Determine the (X, Y) coordinate at the center of the cell enclosing the given text.  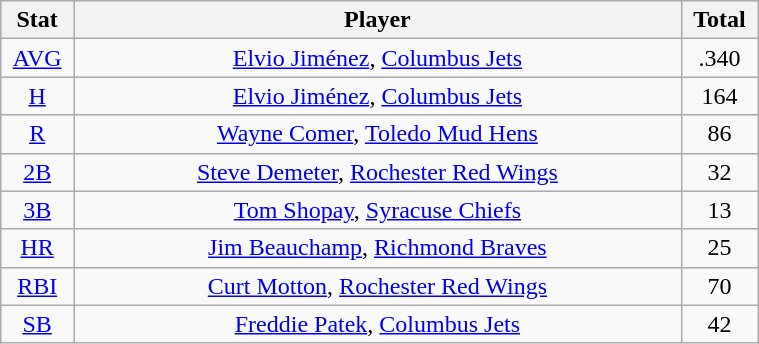
Total (719, 20)
70 (719, 286)
164 (719, 96)
Jim Beauchamp, Richmond Braves (378, 248)
13 (719, 210)
AVG (38, 58)
.340 (719, 58)
Stat (38, 20)
H (38, 96)
3B (38, 210)
Steve Demeter, Rochester Red Wings (378, 172)
42 (719, 324)
Player (378, 20)
25 (719, 248)
RBI (38, 286)
Freddie Patek, Columbus Jets (378, 324)
86 (719, 134)
32 (719, 172)
Wayne Comer, Toledo Mud Hens (378, 134)
HR (38, 248)
Curt Motton, Rochester Red Wings (378, 286)
Tom Shopay, Syracuse Chiefs (378, 210)
SB (38, 324)
2B (38, 172)
R (38, 134)
